For the text-containing cell, return its midpoint in [X, Y] coordinate format. 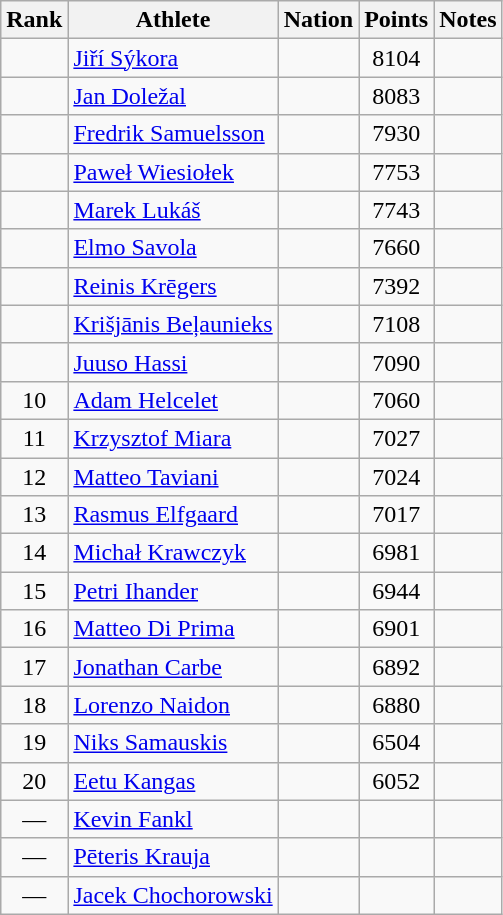
6944 [396, 591]
7024 [396, 477]
Notes [468, 20]
7392 [396, 286]
7930 [396, 134]
Jonathan Carbe [173, 667]
Jiří Sýkora [173, 58]
Matteo Di Prima [173, 629]
Elmo Savola [173, 248]
6892 [396, 667]
Marek Lukáš [173, 210]
Nation [318, 20]
7753 [396, 172]
Points [396, 20]
Niks Samauskis [173, 743]
17 [34, 667]
7743 [396, 210]
8104 [396, 58]
7660 [396, 248]
6901 [396, 629]
13 [34, 515]
7017 [396, 515]
6981 [396, 553]
8083 [396, 96]
Kevin Fankl [173, 819]
Eetu Kangas [173, 781]
Juuso Hassi [173, 362]
11 [34, 438]
14 [34, 553]
18 [34, 705]
19 [34, 743]
Rank [34, 20]
Lorenzo Naidon [173, 705]
Athlete [173, 20]
Krzysztof Miara [173, 438]
20 [34, 781]
Pēteris Krauja [173, 857]
7090 [396, 362]
7027 [396, 438]
Petri Ihander [173, 591]
Adam Helcelet [173, 400]
10 [34, 400]
6052 [396, 781]
15 [34, 591]
12 [34, 477]
16 [34, 629]
Rasmus Elfgaard [173, 515]
Fredrik Samuelsson [173, 134]
Jacek Chochorowski [173, 895]
Paweł Wiesiołek [173, 172]
6880 [396, 705]
7108 [396, 324]
Krišjānis Beļaunieks [173, 324]
6504 [396, 743]
7060 [396, 400]
Jan Doležal [173, 96]
Michał Krawczyk [173, 553]
Reinis Krēgers [173, 286]
Matteo Taviani [173, 477]
